Provide the [X, Y] coordinate of the cell's center where the given text is located.  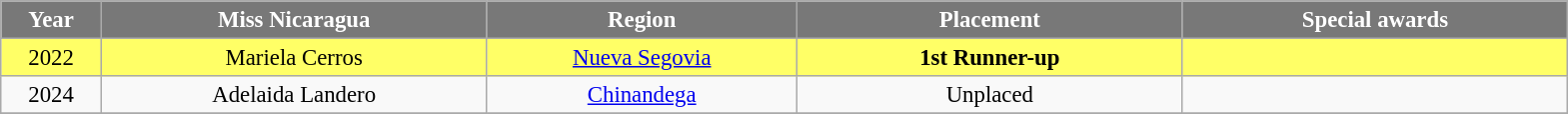
Placement [990, 20]
Year [52, 20]
1st Runner-up [990, 58]
Miss Nicaragua [294, 20]
2024 [52, 95]
Chinandega [642, 95]
2022 [52, 58]
Adelaida Landero [294, 95]
Region [642, 20]
Nueva Segovia [642, 58]
Mariela Cerros [294, 58]
Unplaced [990, 95]
Special awards [1375, 20]
